From the cell containing the given text, extract its center point as [X, Y] coordinate. 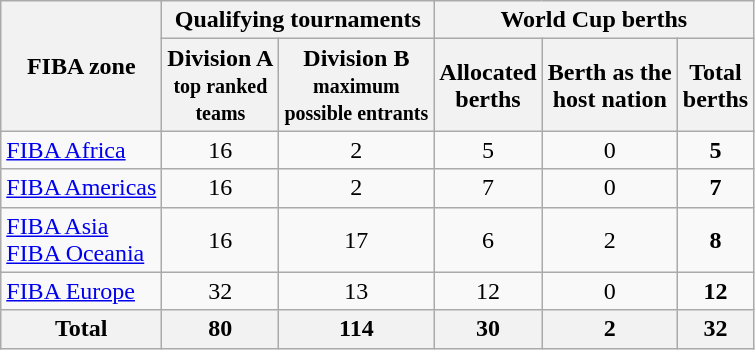
Qualifying tournaments [298, 20]
6 [488, 240]
114 [356, 329]
Division Bmaximum possible entrants [356, 85]
FIBA Europe [82, 291]
80 [220, 329]
Division Atop rankedteams [220, 85]
FIBA Americas [82, 188]
17 [356, 240]
FIBA zone [82, 66]
Totalberths [715, 85]
Allocatedberths [488, 85]
Total [82, 329]
FIBA Africa [82, 150]
World Cup berths [594, 20]
13 [356, 291]
8 [715, 240]
FIBA AsiaFIBA Oceania [82, 240]
Berth as thehost nation [610, 85]
30 [488, 329]
